Locate the cell with the specified text and output its [X, Y] center coordinate. 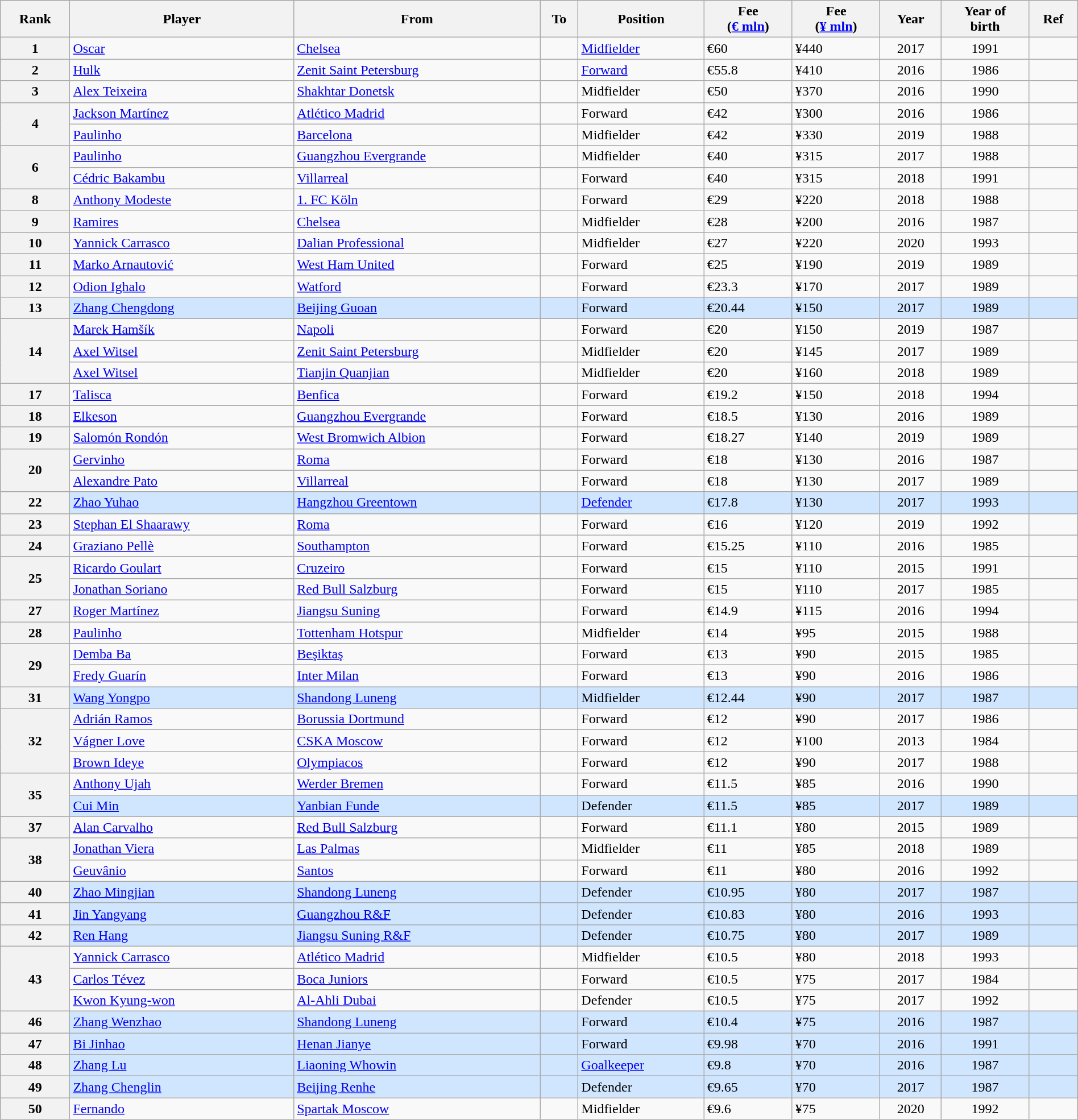
¥160 [836, 373]
38 [35, 860]
Napoli [417, 330]
25 [35, 578]
Anthony Modeste [182, 200]
Zhao Mingjian [182, 892]
20 [35, 470]
Geuvânio [182, 870]
Cui Min [182, 806]
Hangzhou Greentown [417, 503]
€29 [748, 200]
€55.8 [748, 70]
€50 [748, 92]
Anthony Ujah [182, 784]
Fee(¥ mln) [836, 19]
€25 [748, 264]
Al-Ahli Dubai [417, 1001]
Fernando [182, 1109]
Year [911, 19]
1. FC Köln [417, 200]
50 [35, 1109]
West Bromwich Albion [417, 438]
€18.5 [748, 416]
Marko Arnautović [182, 264]
24 [35, 546]
Odion Ighalo [182, 286]
Salomón Rondón [182, 438]
27 [35, 611]
Dalian Professional [417, 243]
Cédric Bakambu [182, 178]
Alexandre Pato [182, 481]
Bi Jinhao [182, 1044]
¥330 [836, 135]
Demba Ba [182, 654]
37 [35, 827]
29 [35, 665]
9 [35, 221]
4 [35, 124]
23 [35, 524]
Zhang Wenzhao [182, 1022]
40 [35, 892]
Jonathan Soriano [182, 589]
€17.8 [748, 503]
Santos [417, 870]
28 [35, 633]
Henan Jianye [417, 1044]
3 [35, 92]
Fredy Guarín [182, 676]
€27 [748, 243]
Zhang Lu [182, 1065]
€16 [748, 524]
¥370 [836, 92]
Cruzeiro [417, 567]
From [417, 19]
42 [35, 935]
€9.98 [748, 1044]
Guangzhou R&F [417, 914]
Graziano Pellè [182, 546]
22 [35, 503]
Rank [35, 19]
¥300 [836, 113]
€10.75 [748, 935]
19 [35, 438]
47 [35, 1044]
Yanbian Funde [417, 806]
Ramires [182, 221]
Alex Teixeira [182, 92]
Zhang Chengdong [182, 308]
8 [35, 200]
31 [35, 698]
¥440 [836, 48]
Inter Milan [417, 676]
Talisca [182, 395]
1 [35, 48]
€15.25 [748, 546]
CSKA Moscow [417, 741]
¥410 [836, 70]
¥145 [836, 351]
6 [35, 167]
Ricardo Goulart [182, 567]
Elkeson [182, 416]
18 [35, 416]
Werder Bremen [417, 784]
Alan Carvalho [182, 827]
€19.2 [748, 395]
Zhang Chenglin [182, 1087]
€12.44 [748, 698]
Liaoning Whowin [417, 1065]
41 [35, 914]
Tottenham Hotspur [417, 633]
¥115 [836, 611]
Jin Yangyang [182, 914]
€10.83 [748, 914]
Vágner Love [182, 741]
Jonathan Viera [182, 849]
¥140 [836, 438]
€10.4 [748, 1022]
Shakhtar Donetsk [417, 92]
€20.44 [748, 308]
¥170 [836, 286]
Boca Juniors [417, 978]
Wang Yongpo [182, 698]
43 [35, 978]
10 [35, 243]
Oscar [182, 48]
Ref [1053, 19]
Fee(€ mln) [748, 19]
€9.65 [748, 1087]
Player [182, 19]
Beşiktaş [417, 654]
Tianjin Quanjian [417, 373]
€9.6 [748, 1109]
€14.9 [748, 611]
Beijing Guoan [417, 308]
Jiangsu Suning [417, 611]
¥100 [836, 741]
48 [35, 1065]
13 [35, 308]
17 [35, 395]
€10.95 [748, 892]
Adrián Ramos [182, 719]
Carlos Tévez [182, 978]
Year ofbirth [985, 19]
¥200 [836, 221]
€9.8 [748, 1065]
Ren Hang [182, 935]
Stephan El Shaarawy [182, 524]
¥95 [836, 633]
Las Palmas [417, 849]
Southampton [417, 546]
€18.27 [748, 438]
West Ham United [417, 264]
€14 [748, 633]
11 [35, 264]
14 [35, 351]
Benfica [417, 395]
€60 [748, 48]
Kwon Kyung-won [182, 1001]
35 [35, 795]
€11.1 [748, 827]
¥190 [836, 264]
Spartak Moscow [417, 1109]
Hulk [182, 70]
2013 [911, 741]
Watford [417, 286]
Zhao Yuhao [182, 503]
12 [35, 286]
Position [641, 19]
€28 [748, 221]
46 [35, 1022]
Borussia Dortmund [417, 719]
€23.3 [748, 286]
¥120 [836, 524]
2 [35, 70]
Brown Ideye [182, 762]
Gervinho [182, 459]
Marek Hamšík [182, 330]
Jackson Martínez [182, 113]
49 [35, 1087]
Roger Martínez [182, 611]
Barcelona [417, 135]
Jiangsu Suning R&F [417, 935]
32 [35, 741]
Olympiacos [417, 762]
To [559, 19]
Goalkeeper [641, 1065]
Beijing Renhe [417, 1087]
